Locate the cell with the specified text and output its [x, y] center coordinate. 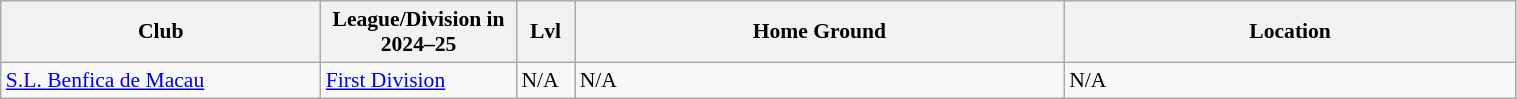
First Division [419, 80]
S.L. Benfica de Macau [161, 80]
Lvl [545, 32]
Club [161, 32]
Home Ground [820, 32]
League/Division in 2024–25 [419, 32]
Location [1290, 32]
